Return [X, Y] of the center of cell containing provided text 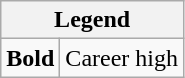
Career high [122, 58]
Bold [30, 58]
Legend [92, 20]
